Identify which cell holds the provided text, then report its [x, y] central coordinate. 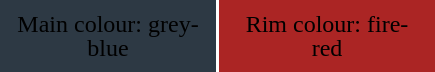
Rim colour: fire-red [327, 36]
Main colour: grey-blue [108, 36]
